From the cell containing the given text, extract its center point as (x, y) coordinate. 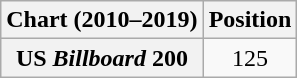
US Billboard 200 (102, 58)
125 (250, 58)
Position (250, 20)
Chart (2010–2019) (102, 20)
